From the cell containing the given text, extract its center point as (X, Y) coordinate. 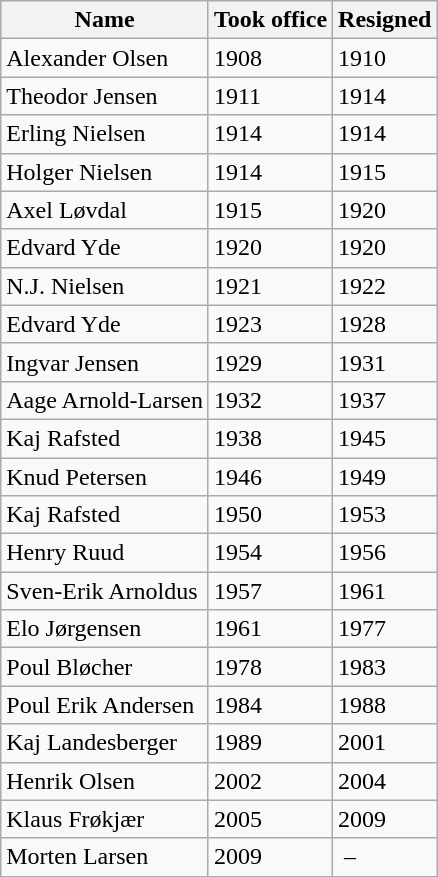
Holger Nielsen (105, 172)
1922 (385, 286)
1983 (385, 667)
Theodor Jensen (105, 96)
1931 (385, 362)
Morten Larsen (105, 857)
Aage Arnold-Larsen (105, 400)
1921 (270, 286)
1923 (270, 324)
2001 (385, 743)
2005 (270, 819)
1932 (270, 400)
2004 (385, 781)
Poul Erik Andersen (105, 705)
1956 (385, 553)
1938 (270, 438)
Took office (270, 20)
Sven-Erik Arnoldus (105, 591)
Knud Petersen (105, 477)
Resigned (385, 20)
1946 (270, 477)
1937 (385, 400)
1908 (270, 58)
Klaus Frøkjær (105, 819)
1949 (385, 477)
Alexander Olsen (105, 58)
1954 (270, 553)
Elo Jørgensen (105, 629)
1950 (270, 515)
Henry Ruud (105, 553)
1984 (270, 705)
Poul Bløcher (105, 667)
1977 (385, 629)
N.J. Nielsen (105, 286)
1911 (270, 96)
1989 (270, 743)
Kaj Landesberger (105, 743)
Henrik Olsen (105, 781)
1957 (270, 591)
1910 (385, 58)
1945 (385, 438)
2002 (270, 781)
1953 (385, 515)
1978 (270, 667)
– (385, 857)
Name (105, 20)
Ingvar Jensen (105, 362)
Erling Nielsen (105, 134)
1988 (385, 705)
Axel Løvdal (105, 210)
1929 (270, 362)
1928 (385, 324)
